Search for the cell housing the specified text and yield its (x, y) center coordinate. 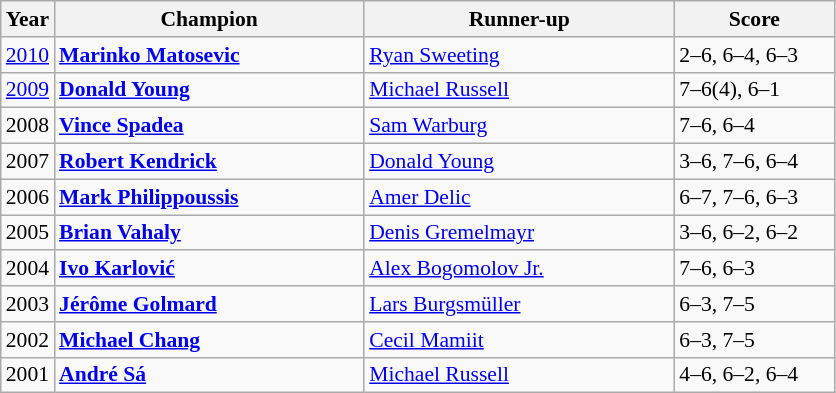
Marinko Matosevic (209, 55)
Runner-up (519, 19)
2001 (28, 375)
Ryan Sweeting (519, 55)
Score (754, 19)
6–7, 7–6, 6–3 (754, 197)
2–6, 6–4, 6–3 (754, 55)
4–6, 6–2, 6–4 (754, 375)
Brian Vahaly (209, 233)
Cecil Mamiit (519, 340)
André Sá (209, 375)
Vince Spadea (209, 126)
2007 (28, 162)
2008 (28, 126)
Robert Kendrick (209, 162)
2006 (28, 197)
2003 (28, 304)
Sam Warburg (519, 126)
2002 (28, 340)
2010 (28, 55)
7–6, 6–3 (754, 269)
Ivo Karlović (209, 269)
2009 (28, 90)
Jérôme Golmard (209, 304)
Lars Burgsmüller (519, 304)
3–6, 6–2, 6–2 (754, 233)
Amer Delic (519, 197)
Mark Philippoussis (209, 197)
Michael Chang (209, 340)
2005 (28, 233)
Champion (209, 19)
7–6, 6–4 (754, 126)
Year (28, 19)
2004 (28, 269)
3–6, 7–6, 6–4 (754, 162)
7–6(4), 6–1 (754, 90)
Alex Bogomolov Jr. (519, 269)
Denis Gremelmayr (519, 233)
